Capture the cell that displays the provided text and extract its [x, y] central coordinate. 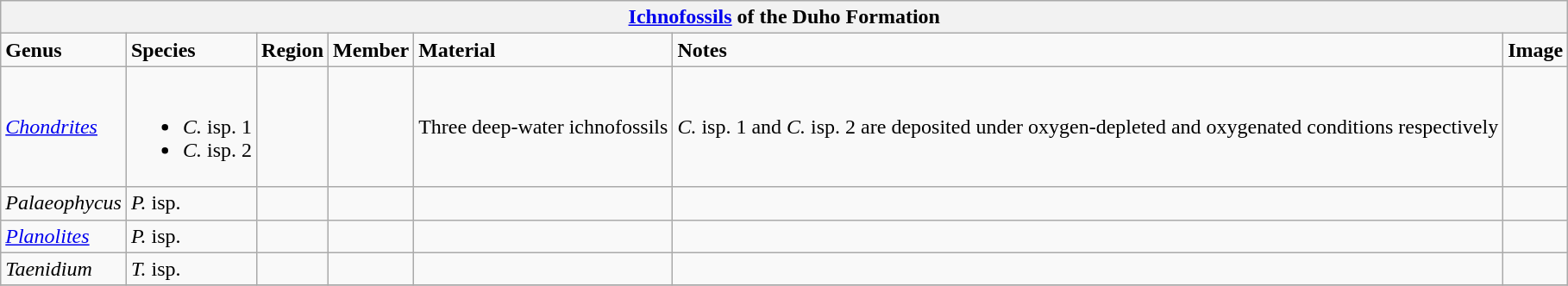
Genus [64, 50]
Image [1535, 50]
Notes [1088, 50]
Ichnofossils of the Duho Formation [785, 17]
Taenidium [64, 269]
Three deep-water ichnofossils [543, 127]
C. isp. 1 and C. isp. 2 are deposited under oxygen-depleted and oxygenated conditions respectively [1088, 127]
T. isp. [191, 269]
C. isp. 1C. isp. 2 [191, 127]
Material [543, 50]
Member [371, 50]
Region [293, 50]
Palaeophycus [64, 203]
Species [191, 50]
Chondrites [64, 127]
Planolites [64, 236]
